Determine the [X, Y] coordinate at the center of the cell enclosing the given text.  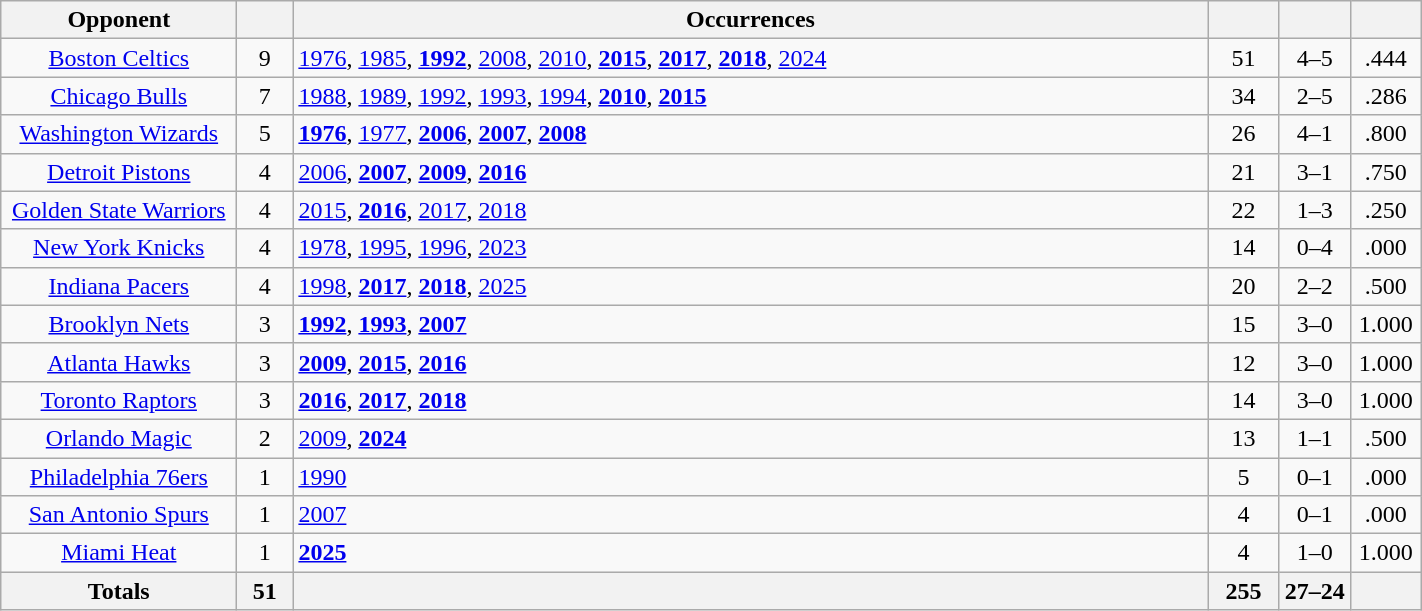
.444 [1386, 58]
1976, 1985, 1992, 2008, 2010, 2015, 2017, 2018, 2024 [750, 58]
2006, 2007, 2009, 2016 [750, 172]
2015, 2016, 2017, 2018 [750, 210]
Washington Wizards [119, 134]
1978, 1995, 1996, 2023 [750, 248]
26 [1244, 134]
12 [1244, 362]
Brooklyn Nets [119, 324]
2007 [750, 515]
2009, 2015, 2016 [750, 362]
1992, 1993, 2007 [750, 324]
2009, 2024 [750, 438]
2–2 [1314, 286]
1990 [750, 477]
27–24 [1314, 591]
Occurrences [750, 20]
Atlanta Hawks [119, 362]
7 [265, 96]
0–4 [1314, 248]
4–5 [1314, 58]
Totals [119, 591]
1–1 [1314, 438]
1976, 1977, 2006, 2007, 2008 [750, 134]
2025 [750, 553]
Orlando Magic [119, 438]
San Antonio Spurs [119, 515]
.286 [1386, 96]
Detroit Pistons [119, 172]
2016, 2017, 2018 [750, 400]
15 [1244, 324]
255 [1244, 591]
34 [1244, 96]
1–0 [1314, 553]
22 [1244, 210]
Toronto Raptors [119, 400]
Chicago Bulls [119, 96]
9 [265, 58]
Indiana Pacers [119, 286]
2–5 [1314, 96]
Opponent [119, 20]
.800 [1386, 134]
.250 [1386, 210]
Miami Heat [119, 553]
4–1 [1314, 134]
Golden State Warriors [119, 210]
1988, 1989, 1992, 1993, 1994, 2010, 2015 [750, 96]
Boston Celtics [119, 58]
3–1 [1314, 172]
20 [1244, 286]
2 [265, 438]
1–3 [1314, 210]
New York Knicks [119, 248]
1998, 2017, 2018, 2025 [750, 286]
.750 [1386, 172]
Philadelphia 76ers [119, 477]
21 [1244, 172]
13 [1244, 438]
